Pinpoint the cell where the given text exists, returning its (X, Y) midpoint coordinate. 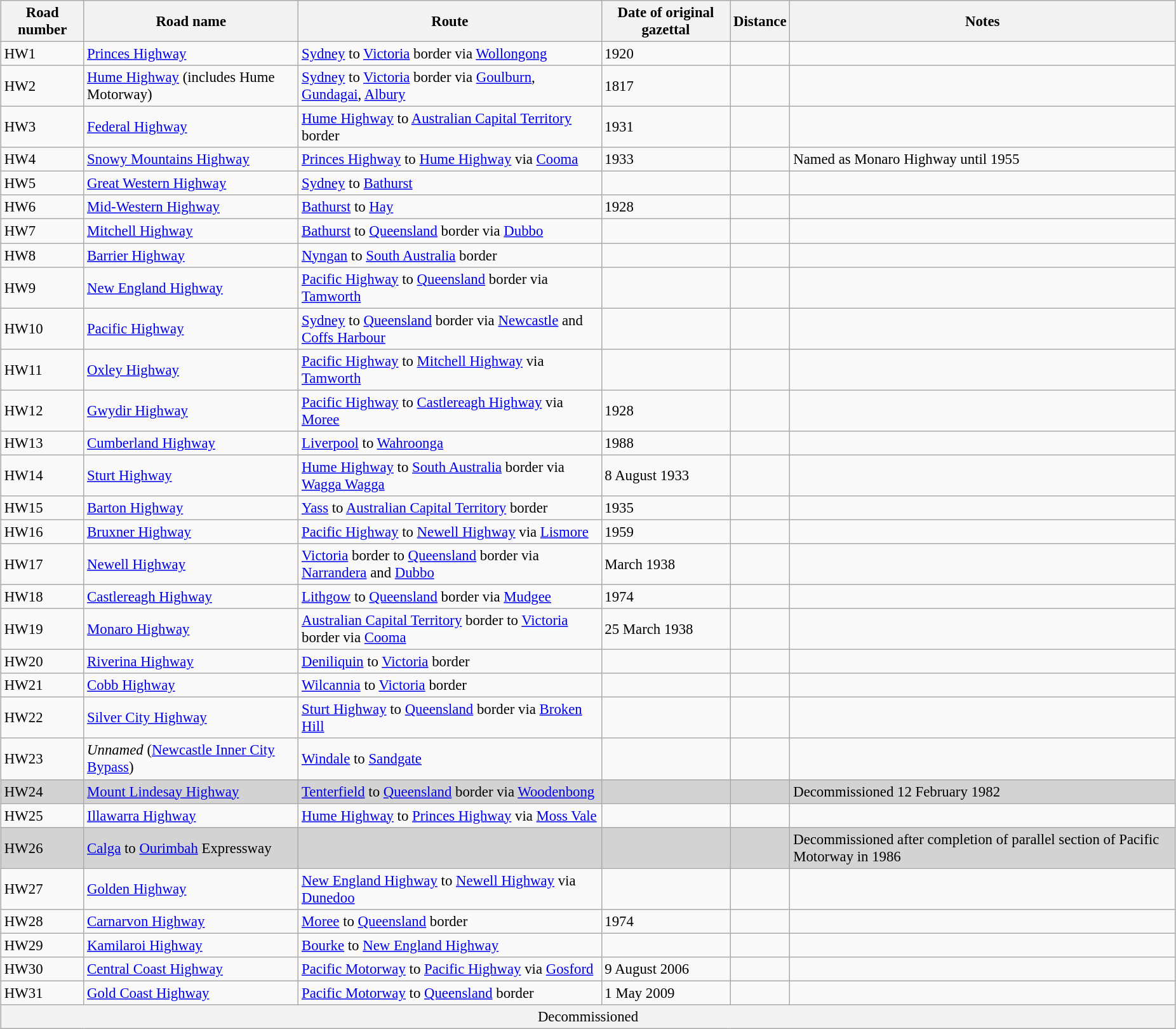
Deniliquin to Victoria border (450, 662)
Pacific Motorway to Queensland border (450, 993)
Cumberland Highway (191, 443)
Newell Highway (191, 564)
HW7 (43, 231)
Date of original gazettal (665, 22)
Pacific Highway to Newell Highway via Lismore (450, 532)
1935 (665, 508)
1933 (665, 159)
Princes Highway (191, 54)
HW25 (43, 816)
25 March 1938 (665, 629)
Bourke to New England Highway (450, 945)
Silver City Highway (191, 718)
HW11 (43, 370)
HW1 (43, 54)
HW15 (43, 508)
Victoria border to Queensland border via Narrandera and Dubbo (450, 564)
Monaro Highway (191, 629)
HW23 (43, 760)
8 August 1933 (665, 475)
Snowy Mountains Highway (191, 159)
Sydney to Victoria border via Goulburn, Gundagai, Albury (450, 86)
HW4 (43, 159)
HW31 (43, 993)
March 1938 (665, 564)
Bathurst to Hay (450, 208)
Great Western Highway (191, 184)
HW10 (43, 329)
HW17 (43, 564)
Gwydir Highway (191, 410)
HW13 (43, 443)
Golden Highway (191, 889)
Mitchell Highway (191, 231)
HW12 (43, 410)
HW21 (43, 685)
Windale to Sandgate (450, 760)
Hume Highway to Princes Highway via Moss Vale (450, 816)
Pacific Highway to Mitchell Highway via Tamworth (450, 370)
HW6 (43, 208)
Mid-Western Highway (191, 208)
Nyngan to South Australia border (450, 255)
HW19 (43, 629)
Sturt Highway (191, 475)
Sturt Highway to Queensland border via Broken Hill (450, 718)
Bathurst to Queensland border via Dubbo (450, 231)
Decommissioned after completion of parallel section of Pacific Motorway in 1986 (983, 847)
Named as Monaro Highway until 1955 (983, 159)
Pacific Highway to Castlereagh Highway via Moree (450, 410)
HW26 (43, 847)
Bruxner Highway (191, 532)
HW14 (43, 475)
Pacific Highway to Queensland border via Tamworth (450, 287)
Route (450, 22)
HW16 (43, 532)
Castlereagh Highway (191, 597)
Lithgow to Queensland border via Mudgee (450, 597)
Wilcannia to Victoria border (450, 685)
Barrier Highway (191, 255)
1 May 2009 (665, 993)
1931 (665, 127)
HW2 (43, 86)
Unnamed (Newcastle Inner City Bypass) (191, 760)
Central Coast Highway (191, 969)
Decommissioned 12 February 1982 (983, 791)
Road number (43, 22)
Pacific Motorway to Pacific Highway via Gosford (450, 969)
Sydney to Queensland border via Newcastle and Coffs Harbour (450, 329)
HW8 (43, 255)
Tenterfield to Queensland border via Woodenbong (450, 791)
Liverpool to Wahroonga (450, 443)
Oxley Highway (191, 370)
HW5 (43, 184)
Road name (191, 22)
1959 (665, 532)
Cobb Highway (191, 685)
HW20 (43, 662)
Federal Highway (191, 127)
HW28 (43, 922)
Notes (983, 22)
Moree to Queensland border (450, 922)
HW30 (43, 969)
HW3 (43, 127)
HW18 (43, 597)
9 August 2006 (665, 969)
Gold Coast Highway (191, 993)
HW27 (43, 889)
Australian Capital Territory border to Victoria border via Cooma (450, 629)
Kamilaroi Highway (191, 945)
HW29 (43, 945)
Sydney to Victoria border via Wollongong (450, 54)
HW22 (43, 718)
1920 (665, 54)
Yass to Australian Capital Territory border (450, 508)
Hume Highway to Australian Capital Territory border (450, 127)
1817 (665, 86)
New England Highway (191, 287)
Carnarvon Highway (191, 922)
New England Highway to Newell Highway via Dunedoo (450, 889)
Riverina Highway (191, 662)
Distance (760, 22)
Decommissioned (588, 1017)
Barton Highway (191, 508)
HW9 (43, 287)
Mount Lindesay Highway (191, 791)
Calga to Ourimbah Expressway (191, 847)
Hume Highway to South Australia border via Wagga Wagga (450, 475)
Princes Highway to Hume Highway via Cooma (450, 159)
Illawarra Highway (191, 816)
HW24 (43, 791)
Pacific Highway (191, 329)
1988 (665, 443)
Hume Highway (includes Hume Motorway) (191, 86)
Sydney to Bathurst (450, 184)
